Provide the [x, y] coordinate of the cell's center where the given text is located.  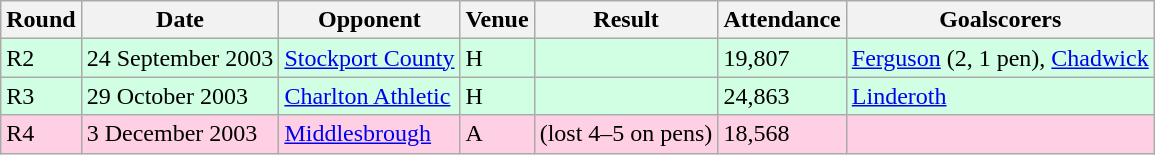
Result [626, 20]
Opponent [370, 20]
Date [180, 20]
29 October 2003 [180, 96]
Linderoth [1000, 96]
19,807 [782, 58]
3 December 2003 [180, 134]
Ferguson (2, 1 pen), Chadwick [1000, 58]
(lost 4–5 on pens) [626, 134]
Stockport County [370, 58]
A [497, 134]
R4 [41, 134]
24 September 2003 [180, 58]
18,568 [782, 134]
Attendance [782, 20]
24,863 [782, 96]
Charlton Athletic [370, 96]
R3 [41, 96]
Middlesbrough [370, 134]
R2 [41, 58]
Round [41, 20]
Goalscorers [1000, 20]
Venue [497, 20]
